Extract the [x, y] coordinate from the center of the cell holding the provided text.  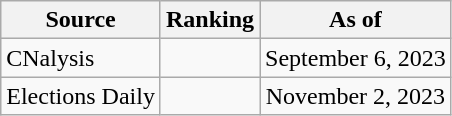
Ranking [210, 20]
Source [81, 20]
CNalysis [81, 58]
September 6, 2023 [356, 58]
November 2, 2023 [356, 96]
As of [356, 20]
Elections Daily [81, 96]
